Search for the cell housing the specified text and yield its [x, y] center coordinate. 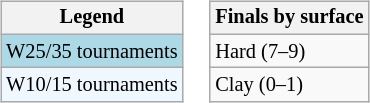
Clay (0–1) [289, 85]
Hard (7–9) [289, 51]
W25/35 tournaments [92, 51]
Legend [92, 18]
Finals by surface [289, 18]
W10/15 tournaments [92, 85]
